Search for the cell housing the specified text and yield its [X, Y] center coordinate. 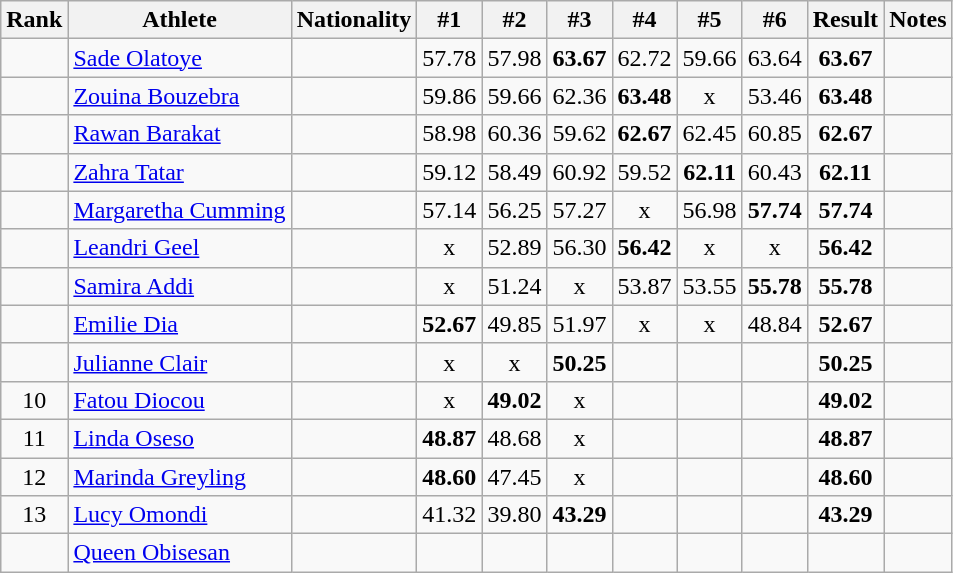
62.72 [644, 58]
Zahra Tatar [180, 172]
60.36 [514, 134]
56.25 [514, 210]
Queen Obisesan [180, 553]
#1 [450, 20]
47.45 [514, 477]
48.84 [774, 324]
59.86 [450, 96]
62.36 [580, 96]
48.68 [514, 438]
Nationality [354, 20]
#4 [644, 20]
57.14 [450, 210]
Emilie Dia [180, 324]
Samira Addi [180, 286]
41.32 [450, 515]
60.92 [580, 172]
56.98 [710, 210]
53.55 [710, 286]
10 [34, 400]
Marinda Greyling [180, 477]
57.78 [450, 58]
#2 [514, 20]
57.27 [580, 210]
12 [34, 477]
Margaretha Cumming [180, 210]
11 [34, 438]
Result [845, 20]
58.49 [514, 172]
Athlete [180, 20]
53.46 [774, 96]
49.85 [514, 324]
Lucy Omondi [180, 515]
Rawan Barakat [180, 134]
Julianne Clair [180, 362]
59.12 [450, 172]
Notes [918, 20]
53.87 [644, 286]
59.62 [580, 134]
Leandri Geel [180, 248]
60.85 [774, 134]
58.98 [450, 134]
62.45 [710, 134]
39.80 [514, 515]
#3 [580, 20]
52.89 [514, 248]
#6 [774, 20]
57.98 [514, 58]
56.30 [580, 248]
Fatou Diocou [180, 400]
63.64 [774, 58]
59.52 [644, 172]
Zouina Bouzebra [180, 96]
#5 [710, 20]
Sade Olatoye [180, 58]
13 [34, 515]
60.43 [774, 172]
Rank [34, 20]
51.24 [514, 286]
51.97 [580, 324]
Linda Oseso [180, 438]
